Return the [X, Y] coordinate for the center point of the cell that contains the specified text.  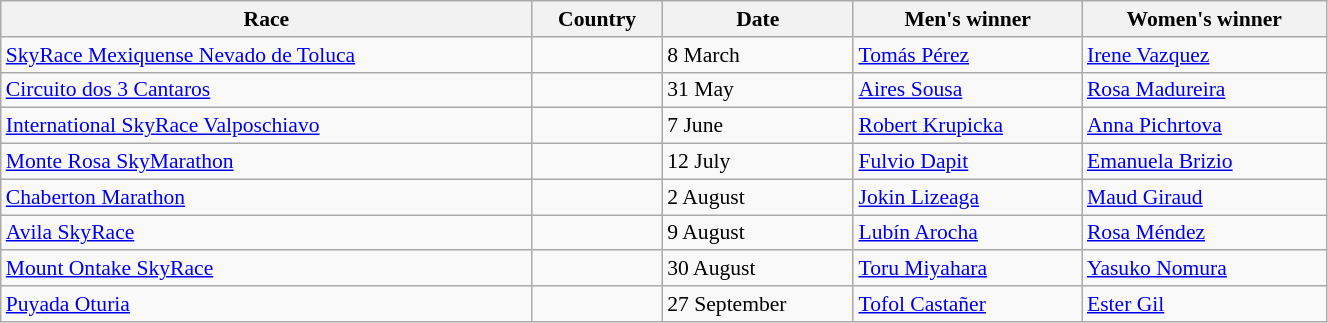
International SkyRace Valposchiavo [266, 126]
Jokin Lizeaga [967, 197]
Race [266, 19]
12 July [758, 162]
SkyRace Mexiquense Nevado de Toluca [266, 55]
7 June [758, 126]
Avila SkyRace [266, 233]
8 March [758, 55]
Yasuko Nomura [1204, 269]
Anna Pichrtova [1204, 126]
Tofol Castañer [967, 304]
Country [597, 19]
27 September [758, 304]
2 August [758, 197]
Men's winner [967, 19]
30 August [758, 269]
Rosa Madureira [1204, 90]
Emanuela Brizio [1204, 162]
Fulvio Dapit [967, 162]
Aires Sousa [967, 90]
Robert Krupicka [967, 126]
Chaberton Marathon [266, 197]
Women's winner [1204, 19]
31 May [758, 90]
Ester Gil [1204, 304]
Mount Ontake SkyRace [266, 269]
Circuito dos 3 Cantaros [266, 90]
Puyada Oturia [266, 304]
Date [758, 19]
Maud Giraud [1204, 197]
Rosa Méndez [1204, 233]
Tomás Pérez [967, 55]
Toru Miyahara [967, 269]
Monte Rosa SkyMarathon [266, 162]
9 August [758, 233]
Irene Vazquez [1204, 55]
Lubín Arocha [967, 233]
